Return the (x, y) coordinate for the center point of the cell that contains the specified text.  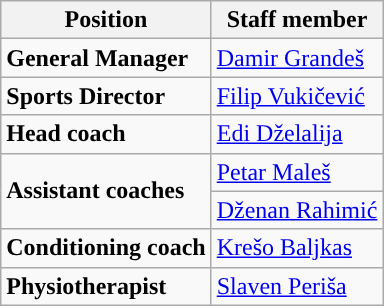
Assistant coaches (106, 191)
Conditioning coach (106, 248)
Dženan Rahimić (297, 210)
Krešo Baljkas (297, 248)
Staff member (297, 20)
Damir Grandeš (297, 58)
Sports Director (106, 96)
Position (106, 20)
Petar Maleš (297, 172)
Edi Dželalija (297, 134)
Filip Vukičević (297, 96)
General Manager (106, 58)
Slaven Periša (297, 286)
Head coach (106, 134)
Physiotherapist (106, 286)
